From the cell containing the given text, extract its center point as [x, y] coordinate. 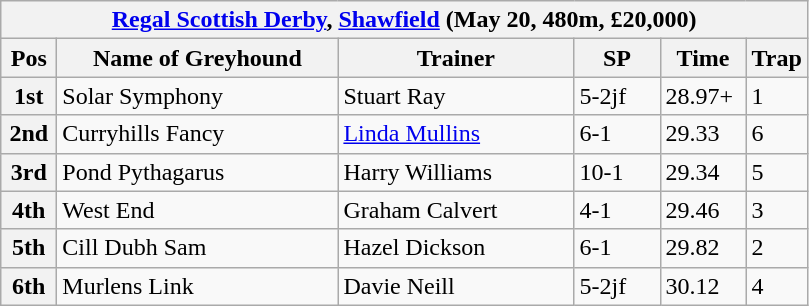
29.82 [703, 248]
5th [29, 248]
Pos [29, 58]
West End [198, 210]
Murlens Link [198, 286]
Harry Williams [456, 172]
2 [776, 248]
Graham Calvert [456, 210]
Hazel Dickson [456, 248]
1 [776, 96]
SP [617, 58]
2nd [29, 134]
4 [776, 286]
3rd [29, 172]
10-1 [617, 172]
Name of Greyhound [198, 58]
1st [29, 96]
3 [776, 210]
5 [776, 172]
30.12 [703, 286]
Trainer [456, 58]
Linda Mullins [456, 134]
Curryhills Fancy [198, 134]
Davie Neill [456, 286]
6 [776, 134]
4th [29, 210]
29.46 [703, 210]
6th [29, 286]
28.97+ [703, 96]
Cill Dubh Sam [198, 248]
Time [703, 58]
Regal Scottish Derby, Shawfield (May 20, 480m, £20,000) [404, 20]
Pond Pythagarus [198, 172]
29.34 [703, 172]
29.33 [703, 134]
Stuart Ray [456, 96]
Solar Symphony [198, 96]
4-1 [617, 210]
Trap [776, 58]
